Search for the cell housing the specified text and yield its (X, Y) center coordinate. 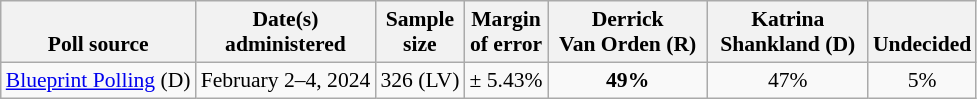
KatrinaShankland (D) (788, 32)
Blueprint Polling (D) (98, 80)
DerrickVan Orden (R) (628, 32)
47% (788, 80)
Poll source (98, 32)
± 5.43% (506, 80)
Marginof error (506, 32)
Undecided (922, 32)
5% (922, 80)
February 2–4, 2024 (286, 80)
326 (LV) (420, 80)
49% (628, 80)
Date(s)administered (286, 32)
Samplesize (420, 32)
